Pinpoint the cell where the given text exists, returning its (X, Y) midpoint coordinate. 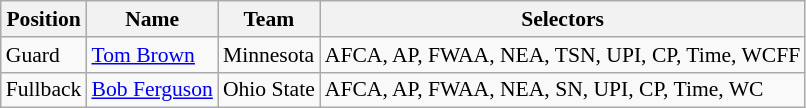
Name (152, 19)
Tom Brown (152, 55)
Bob Ferguson (152, 90)
AFCA, AP, FWAA, NEA, TSN, UPI, CP, Time, WCFF (563, 55)
Team (269, 19)
Minnesota (269, 55)
Ohio State (269, 90)
Selectors (563, 19)
AFCA, AP, FWAA, NEA, SN, UPI, CP, Time, WC (563, 90)
Guard (44, 55)
Position (44, 19)
Fullback (44, 90)
